Detect which cell encompasses the target text, then output its (X, Y) center coordinate. 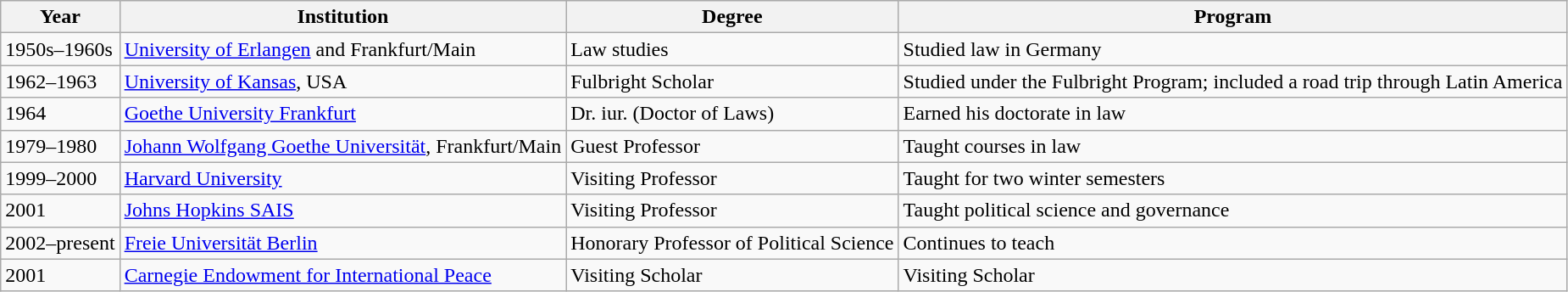
Institution (342, 17)
Continues to teach (1232, 243)
Goethe University Frankfurt (342, 114)
Johann Wolfgang Goethe Universität, Frankfurt/Main (342, 146)
Guest Professor (732, 146)
Degree (732, 17)
Taught for two winter semesters (1232, 178)
University of Erlangen and Frankfurt/Main (342, 49)
Studied law in Germany (1232, 49)
Johns Hopkins SAIS (342, 211)
2002–present (60, 243)
Freie Universität Berlin (342, 243)
1999–2000 (60, 178)
Carnegie Endowment for International Peace (342, 275)
Fulbright Scholar (732, 81)
1962–1963 (60, 81)
Earned his doctorate in law (1232, 114)
Taught courses in law (1232, 146)
Studied under the Fulbright Program; included a road trip through Latin America (1232, 81)
Honorary Professor of Political Science (732, 243)
Taught political science and governance (1232, 211)
1950s–1960s (60, 49)
Program (1232, 17)
Dr. iur. (Doctor of Laws) (732, 114)
University of Kansas, USA (342, 81)
Law studies (732, 49)
Harvard University (342, 178)
1964 (60, 114)
1979–1980 (60, 146)
Year (60, 17)
